Search for the cell housing the specified text and yield its (x, y) center coordinate. 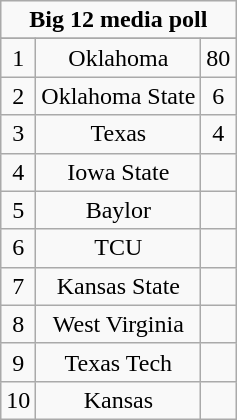
3 (18, 134)
5 (18, 210)
West Virginia (118, 324)
Iowa State (118, 172)
Texas (118, 134)
TCU (118, 248)
Oklahoma State (118, 96)
80 (218, 58)
Texas Tech (118, 362)
9 (18, 362)
Big 12 media poll (118, 20)
2 (18, 96)
Kansas State (118, 286)
10 (18, 400)
1 (18, 58)
Kansas (118, 400)
8 (18, 324)
Oklahoma (118, 58)
7 (18, 286)
Baylor (118, 210)
